Return the [X, Y] coordinate for the center point of the cell that contains the specified text.  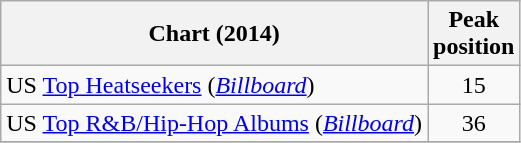
36 [474, 123]
Chart (2014) [214, 34]
US Top R&B/Hip-Hop Albums (Billboard) [214, 123]
US Top Heatseekers (Billboard) [214, 85]
15 [474, 85]
Peakposition [474, 34]
